Return [x, y] of the center of cell containing provided text 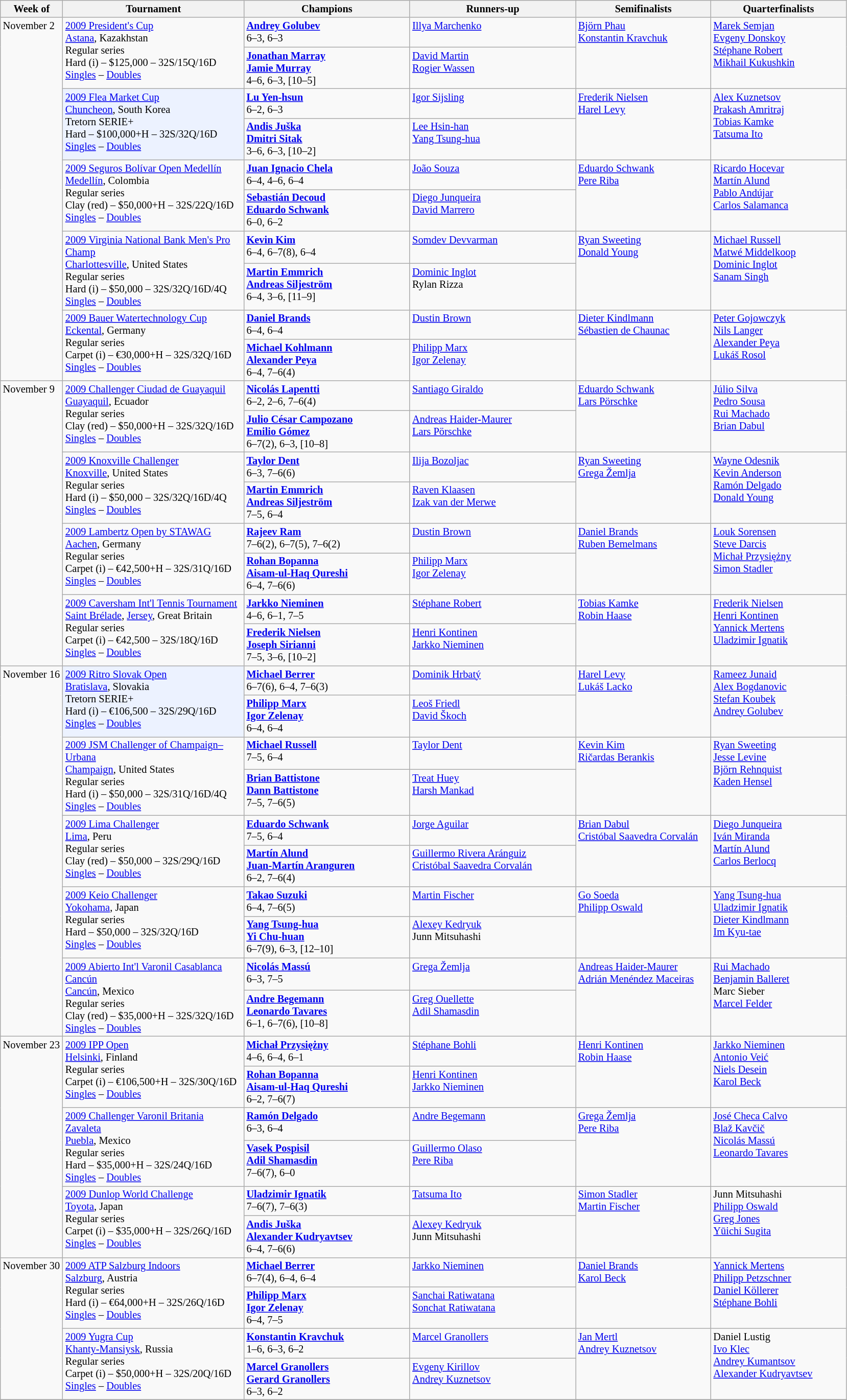
November 30 [32, 1329]
2009 Keio Challenger Yokohama, JapanRegular seriesHard – $50,000 – 32S/32Q/16DSingles – Doubles [153, 922]
Marcel Granollers Gerard Granollers6–3, 6–2 [327, 1379]
Andreas Haider-Maurer Lars Pörschke [492, 431]
Juan Ignacio Chela6–4, 4–6, 6–4 [327, 175]
Ilija Bozoljac [492, 467]
Sanchai Ratiwatana Sonchat Ratiwatana [492, 1307]
Andis Juška Dmitri Sitak3–6, 6–3, [10–2] [327, 139]
Michael Russell7–5, 6–4 [327, 753]
Nicolás Massú6–3, 7–5 [327, 974]
Daniel Brands Ruben Bemelmans [644, 559]
Martin Emmrich Andreas Siljeström7–5, 6–4 [327, 502]
Andreas Haider-Maurer Adrián Menéndez Maceiras [644, 997]
Júlio Silva Pedro Sousa Rui Machado Brian Dabul [779, 416]
Taylor Dent [492, 753]
2009 Challenger Ciudad de Guayaquil Guayaquil, EcuadorRegular seriesClay (red) – $50,000+H – 32S/32Q/16DSingles – Doubles [153, 416]
Julio César Campozano Emilio Gómez6–7(2), 6–3, [10–8] [327, 431]
Eduardo Schwank Lars Pörschke [644, 416]
November 16 [32, 851]
Daniel Lustig Ivo Klec Andrey Kumantsov Alexander Kudryavtsev [779, 1364]
Andre Begemann Leonardo Tavares6–1, 6–7(6), [10–8] [327, 1013]
2009 Lambertz Open by STAWAG Aachen, GermanyRegular seriesCarpet (i) – €42,500+H – 32S/31Q/16DSingles – Doubles [153, 559]
Stéphane Robert [492, 609]
Yang Tsung-hua Yi Chu-huan6–7(9), 6–3, [12–10] [327, 937]
Peter Gojowczyk Nils Langer Alexander Peya Lukáš Rosol [779, 346]
2009 Lima Challenger Lima, PeruRegular seriesClay (red) – $50,000 – 32S/29Q/16DSingles – Doubles [153, 851]
Ryan Sweeting Donald Young [644, 270]
Guillermo Olaso Pere Riba [492, 1163]
Stéphane Bohli [492, 1051]
Philipp Marx Igor Zelenay6–4, 7–5 [327, 1307]
Go Soeda Philipp Oswald [644, 922]
Guillermo Rivera Aránguiz Cristóbal Saavedra Corvalán [492, 866]
Illya Marchenko [492, 32]
November 2 [32, 199]
Marcel Granollers [492, 1343]
2009 Caversham Int'l Tennis Tournament Saint Brélade, Jersey, Great BritainRegular seriesCarpet (i) – €42,500 – 32S/18Q/16DSingles – Doubles [153, 630]
Eduardo Schwank Pere Riba [644, 195]
Marek Semjan Evgeny Donskoy Stéphane Robert Mikhail Kukushkin [779, 53]
Kevin Kim Ričardas Berankis [644, 776]
November 9 [32, 523]
2009 Seguros Bolívar Open Medellín Medellín, ColombiaRegular seriesClay (red) – $50,000+H – 32S/22Q/16DSingles – Doubles [153, 195]
Louk Sorensen Steve Darcis Michał Przysiężny Simon Stadler [779, 559]
Andre Begemann [492, 1124]
Grega Žemlja Pere Riba [644, 1147]
Lu Yen-hsun6–2, 6–3 [327, 103]
Tournament [153, 9]
2009 Abierto Int'l Varonil Casablanca Cancún Cancún, MexicoRegular seriesClay (red) – $35,000+H – 32S/32Q/16DSingles – Doubles [153, 997]
Michael Kohlmann Alexander Peya6–4, 7–6(4) [327, 360]
November 23 [32, 1146]
David Martin Rogier Wassen [492, 68]
2009 Yugra Cup Khanty-Mansiysk, RussiaRegular seriesCarpet (i) – $50,000+H – 32S/20Q/16DSingles – Doubles [153, 1364]
2009 Dunlop World Challenge Toyota, JapanRegular seriesCarpet (i) – $35,000+H – 32S/26Q/16DSingles – Doubles [153, 1222]
Ryan Sweeting Grega Žemlja [644, 488]
Daniel Brands6–4, 6–4 [327, 325]
2009 Knoxville Challenger Knoxville, United StatesRegular seriesHard (i) – $50,000 – 32S/32Q/16D/4QSingles – Doubles [153, 488]
Björn Phau Konstantin Kravchuk [644, 53]
Greg Ouellette Adil Shamasdin [492, 1013]
Henri Kontinen Robin Haase [644, 1071]
2009 President's Cup Astana, KazakhstanRegular seriesHard (i) – $125,000 – 32S/15Q/16DSingles – Doubles [153, 53]
Taylor Dent6–3, 7–6(6) [327, 467]
Kevin Kim6–4, 6–7(8), 6–4 [327, 247]
2009 Flea Market CupChuncheon, South KoreaTretorn SERIE+Hard – $100,000+H – 32S/32Q/16DSingles – Doubles [153, 124]
Evgeny Kirillov Andrey Kuznetsov [492, 1379]
2009 Bauer Watertechnology Cup Eckental, GermanyRegular seriesCarpet (i) – €30,000+H – 32S/32Q/16DSingles – Doubles [153, 346]
Brian Dabul Cristóbal Saavedra Corvalán [644, 851]
Frederik Nielsen Joseph Sirianni7–5, 3–6, [10–2] [327, 645]
Yannick Mertens Philipp Petzschner Daniel Köllerer Stéphane Bohli [779, 1293]
Michał Przysiężny4–6, 6–4, 6–1 [327, 1051]
Andis Juška Alexander Kudryavtsev6–4, 7–6(6) [327, 1236]
Tatsuma Ito [492, 1201]
Frederik Nielsen Henri Kontinen Yannick Mertens Uladzimir Ignatik [779, 630]
João Souza [492, 175]
Jarkko Nieminen [492, 1272]
Eduardo Schwank7–5, 6–4 [327, 830]
Brian Battistone Dann Battistone7–5, 7–6(5) [327, 792]
Runners-up [492, 9]
Martin Fischer [492, 901]
2009 Virginia National Bank Men's Pro Champ Charlottesville, United StatesRegular seriesHard (i) – $50,000 – 32S/32Q/16D/4QSingles – Doubles [153, 270]
José Checa Calvo Blaž Kavčič Nicolás Massú Leonardo Tavares [779, 1147]
2009 IPP Open Helsinki, FinlandRegular seriesCarpet (i) – €106,500+H – 32S/30Q/16DSingles – Doubles [153, 1071]
Dominik Hrbatý [492, 680]
2009 ATP Salzburg Indoors Salzburg, AustriaRegular seriesHard (i) – €64,000+H – 32S/26Q/16DSingles – Doubles [153, 1293]
Dieter Kindlmann Sébastien de Chaunac [644, 346]
Martin Emmrich Andreas Siljeström6–4, 3–6, [11–9] [327, 287]
Sebastián Decoud Eduardo Schwank6–0, 6–2 [327, 210]
Raven Klaasen Izak van der Merwe [492, 502]
Semifinalists [644, 9]
Yang Tsung-hua Uladzimir Ignatik Dieter Kindlmann Im Kyu-tae [779, 922]
Takao Suzuki6–4, 7–6(5) [327, 901]
Frederik Nielsen Harel Levy [644, 124]
Harel Levy Lukáš Lacko [644, 701]
Philipp Marx Igor Zelenay6–4, 6–4 [327, 716]
Jarkko Nieminen Antonio Veić Niels Desein Karol Beck [779, 1071]
Igor Sijsling [492, 103]
Rohan Bopanna Aisam-ul-Haq Qureshi6–2, 7–6(7) [327, 1087]
Jan Mertl Andrey Kuznetsov [644, 1364]
Jarkko Nieminen4–6, 6–1, 7–5 [327, 609]
Diego Junqueira David Marrero [492, 210]
Uladzimir Ignatik7–6(7), 7–6(3) [327, 1201]
Michael Russell Matwé Middelkoop Dominic Inglot Sanam Singh [779, 270]
Alex Kuznetsov Prakash Amritraj Tobias Kamke Tatsuma Ito [779, 124]
2009 Ritro Slovak Open Bratislava, SlovakiaTretorn SERIE+Hard (i) – €106,500 – 32S/29Q/16DSingles – Doubles [153, 701]
Quarterfinalists [779, 9]
Rajeev Ram7–6(2), 6–7(5), 7–6(2) [327, 538]
Wayne Odesnik Kevin Anderson Ramón Delgado Donald Young [779, 488]
Daniel Brands Karol Beck [644, 1293]
Diego Junqueira Iván Miranda Martín Alund Carlos Berlocq [779, 851]
Rui Machado Benjamin Balleret Marc Sieber Marcel Felder [779, 997]
Rameez Junaid Alex Bogdanovic Stefan Koubek Andrey Golubev [779, 701]
Michael Berrer6–7(6), 6–4, 7–6(3) [327, 680]
Simon Stadler Martin Fischer [644, 1222]
Santiago Giraldo [492, 396]
Konstantin Kravchuk1–6, 6–3, 6–2 [327, 1343]
Dominic Inglot Rylan Rizza [492, 287]
Ryan Sweeting Jesse Levine Björn Rehnquist Kaden Hensel [779, 776]
Grega Žemlja [492, 974]
Jorge Aguilar [492, 830]
2009 JSM Challenger of Champaign–Urbana Champaign, United StatesRegular seriesHard (i) – $50,000 – 32S/31Q/16D/4QSingles – Doubles [153, 776]
Tobias Kamke Robin Haase [644, 630]
Andrey Golubev6–3, 6–3 [327, 32]
Ramón Delgado6–3, 6–4 [327, 1124]
Treat Huey Harsh Mankad [492, 792]
Ricardo Hocevar Martín Alund Pablo Andújar Carlos Salamanca [779, 195]
Jonathan Marray Jamie Murray 4–6, 6–3, [10–5] [327, 68]
Michael Berrer6–7(4), 6–4, 6–4 [327, 1272]
Junn Mitsuhashi Philipp Oswald Greg Jones Yūichi Sugita [779, 1222]
Champions [327, 9]
Week of [32, 9]
Rohan Bopanna Aisam-ul-Haq Qureshi6–4, 7–6(6) [327, 573]
Lee Hsin-han Yang Tsung-hua [492, 139]
Leoš Friedl David Škoch [492, 716]
Somdev Devvarman [492, 247]
Nicolás Lapentti6–2, 2–6, 7–6(4) [327, 396]
2009 Challenger Varonil Britania Zavaleta Puebla, MexicoRegular seriesHard – $35,000+H – 32S/24Q/16DSingles – Doubles [153, 1147]
Vasek Pospisil Adil Shamasdin7–6(7), 6–0 [327, 1163]
Martín Alund Juan-Martín Aranguren6–2, 7–6(4) [327, 866]
